Scan for the cell matching the given text and deliver its (X, Y) coordinate at center. 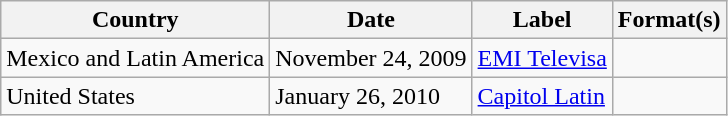
EMI Televisa (542, 58)
Country (136, 20)
Label (542, 20)
Date (371, 20)
Mexico and Latin America (136, 58)
January 26, 2010 (371, 96)
November 24, 2009 (371, 58)
Format(s) (669, 20)
Capitol Latin (542, 96)
United States (136, 96)
